Detect which cell encompasses the target text, then output its [X, Y] center coordinate. 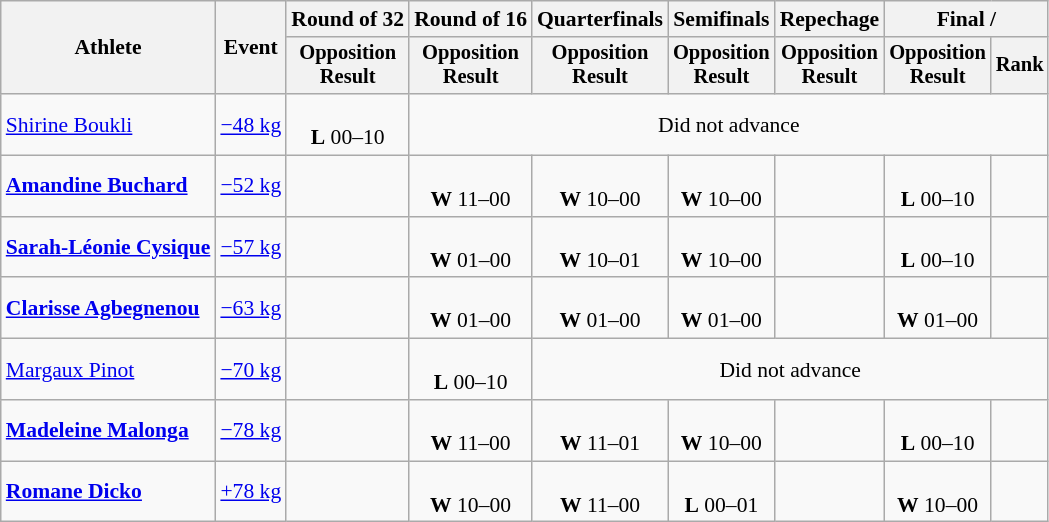
Madeleine Malonga [108, 430]
W 10–01 [600, 248]
Athlete [108, 48]
Repechage [830, 19]
W 11–01 [600, 430]
Round of 16 [470, 19]
Margaux Pinot [108, 370]
−70 kg [250, 370]
Semifinals [722, 19]
Final / [966, 19]
Romane Dicko [108, 492]
−63 kg [250, 308]
−78 kg [250, 430]
−48 kg [250, 124]
Rank [1020, 66]
Round of 32 [348, 19]
−52 kg [250, 186]
Sarah-Léonie Cysique [108, 248]
+78 kg [250, 492]
Clarisse Agbegnenou [108, 308]
Shirine Boukli [108, 124]
Quarterfinals [600, 19]
Event [250, 48]
−57 kg [250, 248]
L 00–01 [722, 492]
Amandine Buchard [108, 186]
